Output the (X, Y) coordinate of the center of the cell containing the given text.  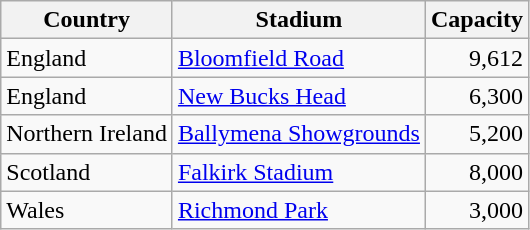
Bloomfield Road (298, 58)
New Bucks Head (298, 96)
6,300 (476, 96)
Falkirk Stadium (298, 172)
Richmond Park (298, 210)
Ballymena Showgrounds (298, 134)
Stadium (298, 20)
Capacity (476, 20)
5,200 (476, 134)
Wales (87, 210)
Scotland (87, 172)
9,612 (476, 58)
3,000 (476, 210)
Northern Ireland (87, 134)
8,000 (476, 172)
Country (87, 20)
